Output the (x, y) coordinate of the center of the cell containing the given text.  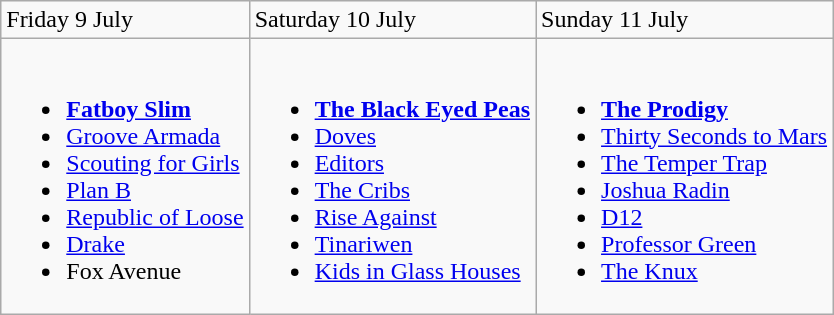
The ProdigyThirty Seconds to MarsThe Temper TrapJoshua RadinD12Professor GreenThe Knux (684, 176)
Saturday 10 July (392, 20)
Sunday 11 July (684, 20)
Fatboy SlimGroove ArmadaScouting for GirlsPlan BRepublic of LooseDrakeFox Avenue (125, 176)
The Black Eyed PeasDovesEditorsThe CribsRise AgainstTinariwenKids in Glass Houses (392, 176)
Friday 9 July (125, 20)
